Return the (X, Y) coordinate for the center point of the cell that contains the specified text.  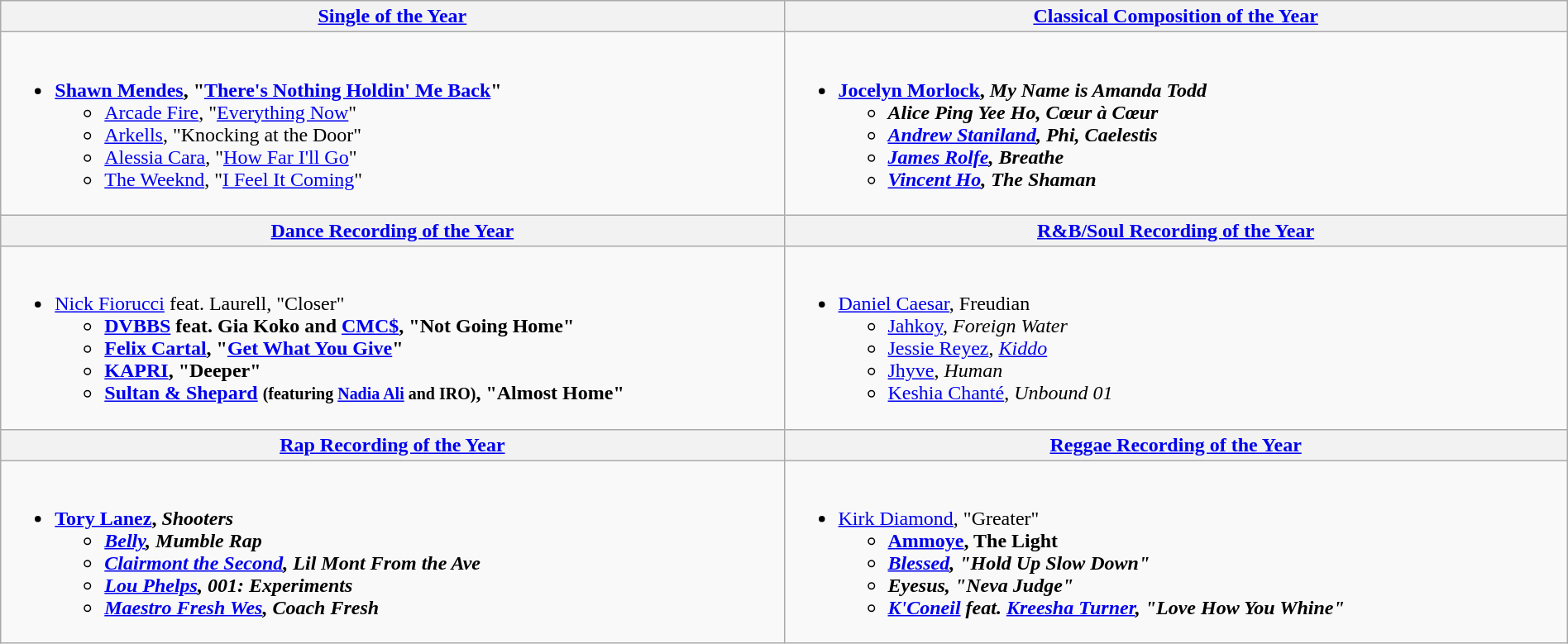
Rap Recording of the Year (392, 445)
Daniel Caesar, FreudianJahkoy, Foreign WaterJessie Reyez, KiddoJhyve, HumanKeshia Chanté, Unbound 01 (1176, 337)
Reggae Recording of the Year (1176, 445)
Kirk Diamond, "Greater"Ammoye, The LightBlessed, "Hold Up Slow Down"Eyesus, "Neva Judge"K'Coneil feat. Kreesha Turner, "Love How You Whine" (1176, 552)
Dance Recording of the Year (392, 231)
Tory Lanez, ShootersBelly, Mumble RapClairmont the Second, Lil Mont From the AveLou Phelps, 001: ExperimentsMaestro Fresh Wes, Coach Fresh (392, 552)
Classical Composition of the Year (1176, 17)
Jocelyn Morlock, My Name is Amanda ToddAlice Ping Yee Ho, Cœur à CœurAndrew Staniland, Phi, CaelestisJames Rolfe, BreatheVincent Ho, The Shaman (1176, 124)
R&B/Soul Recording of the Year (1176, 231)
Single of the Year (392, 17)
